Provide the [X, Y] coordinate of the cell's center where the given text is located.  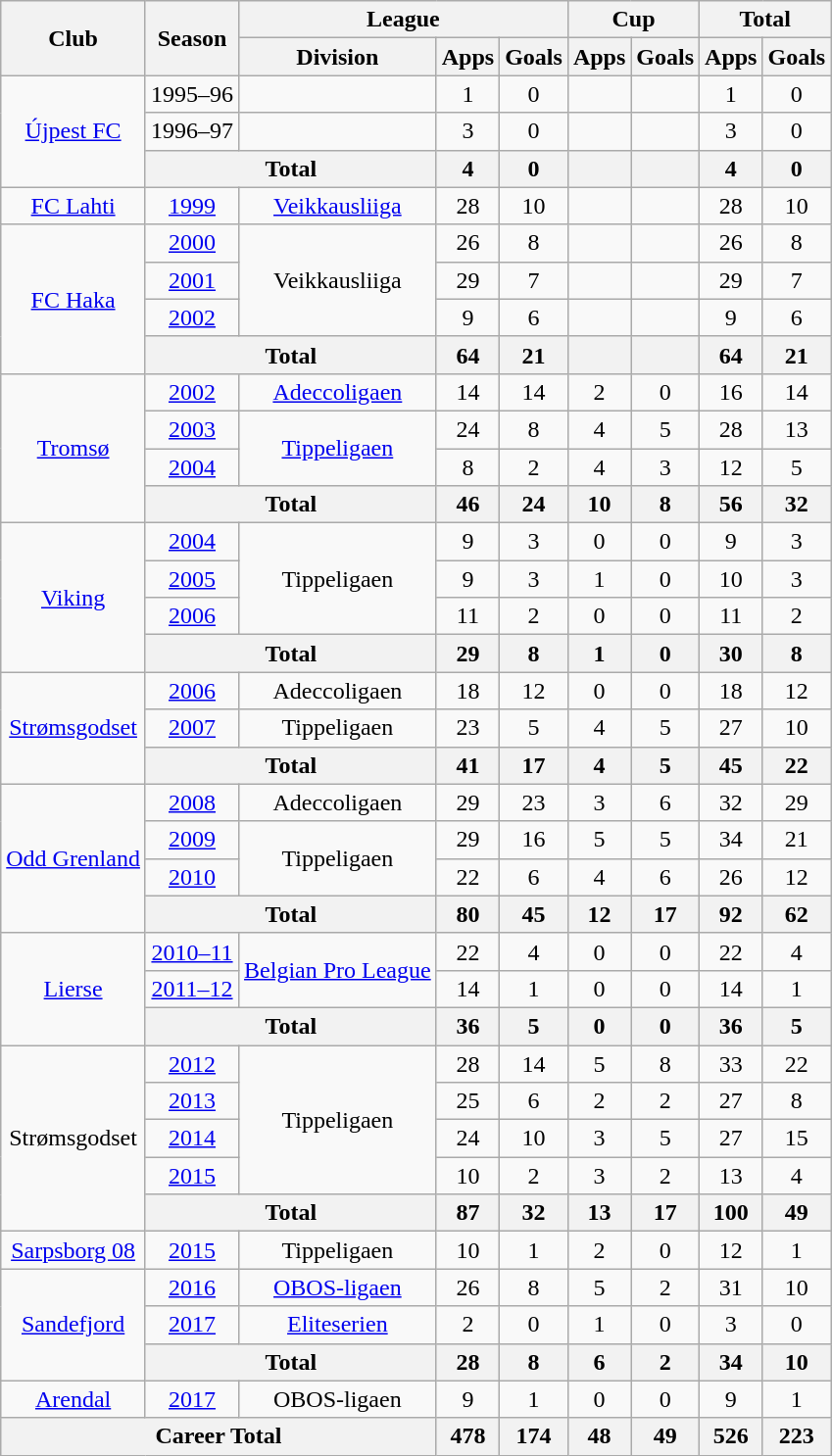
Season [192, 38]
Odd Grenland [73, 858]
2007 [192, 728]
2014 [192, 1139]
15 [797, 1139]
174 [534, 1436]
62 [797, 914]
2012 [192, 1063]
87 [467, 1213]
2008 [192, 802]
223 [797, 1436]
1999 [192, 206]
1996–97 [192, 131]
Club [73, 38]
48 [599, 1436]
Arendal [73, 1399]
Division [338, 57]
2000 [192, 243]
1995–96 [192, 94]
2001 [192, 280]
478 [467, 1436]
Sarpsborg 08 [73, 1250]
41 [467, 765]
FC Lahti [73, 206]
Sandefjord [73, 1325]
30 [731, 654]
100 [731, 1213]
56 [731, 505]
2016 [192, 1287]
526 [731, 1436]
Belgian Pro League [338, 970]
92 [731, 914]
FC Haka [73, 299]
25 [467, 1101]
2003 [192, 429]
Lierse [73, 989]
46 [467, 505]
2011–12 [192, 989]
2005 [192, 579]
31 [731, 1287]
2010 [192, 877]
2010–11 [192, 951]
33 [731, 1063]
Tromsø [73, 448]
Viking [73, 598]
Career Total [219, 1436]
80 [467, 914]
2009 [192, 840]
League [404, 20]
2013 [192, 1101]
Eliteserien [338, 1325]
Cup [633, 20]
Újpest FC [73, 131]
